Capture the cell that displays the provided text and extract its (X, Y) central coordinate. 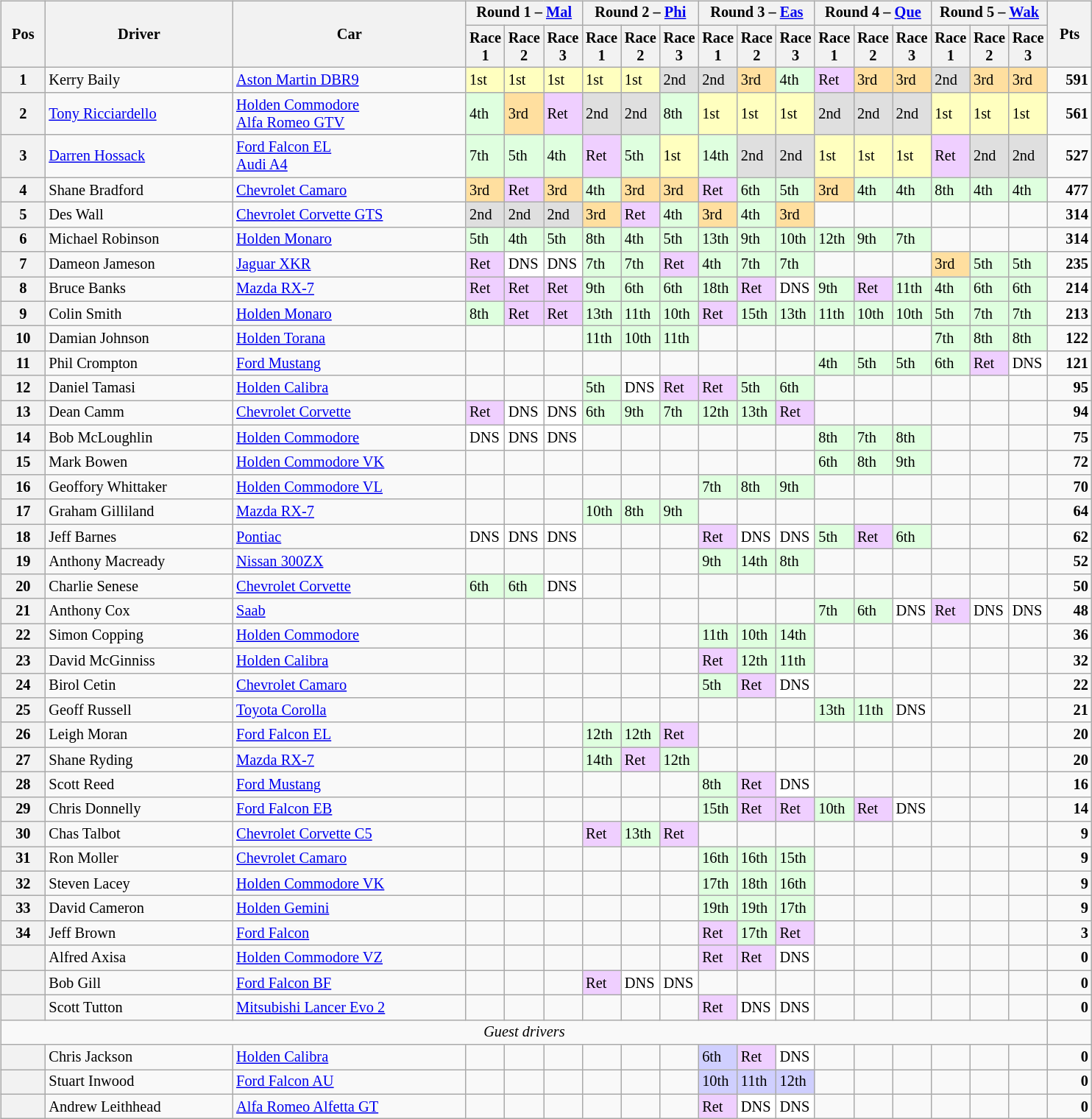
Dameon Jameson (138, 264)
6 (23, 239)
Holden Torana (349, 339)
Colin Smith (138, 314)
Jeff Brown (138, 933)
15 (23, 462)
Chas Talbot (138, 834)
Geoffory Whittaker (138, 487)
95 (1070, 388)
Pts (1070, 34)
235 (1070, 264)
23 (23, 660)
Alfa Romeo Alfetta GT (349, 1106)
Mitsubishi Lancer Evo 2 (349, 1008)
Phil Crompton (138, 364)
Kerry Baily (138, 80)
Aston Martin DBR9 (349, 80)
13 (23, 413)
477 (1070, 190)
33 (23, 908)
Birol Cetin (138, 685)
Round 5 – Wak (989, 13)
Ford Falcon BF (349, 983)
52 (1070, 562)
122 (1070, 339)
121 (1070, 364)
Charlie Senese (138, 586)
19 (23, 562)
Pos (23, 34)
Ford Falcon (349, 933)
214 (1070, 289)
62 (1070, 537)
Steven Lacey (138, 883)
25 (23, 710)
Darren Hossack (138, 156)
Jeff Barnes (138, 537)
94 (1070, 413)
10 (23, 339)
7 (23, 264)
Round 4 – Que (873, 13)
2 (23, 114)
Daniel Tamasi (138, 388)
Scott Tutton (138, 1008)
Geoff Russell (138, 710)
8 (23, 289)
Guest drivers (524, 1032)
David McGinniss (138, 660)
Alfred Axisa (138, 958)
Dean Camm (138, 413)
Car (349, 34)
36 (1070, 636)
527 (1070, 156)
30 (23, 834)
Scott Reed (138, 785)
4 (23, 190)
Bob Gill (138, 983)
28 (23, 785)
Ron Moller (138, 859)
Jaguar XKR (349, 264)
Leigh Moran (138, 735)
Round 3 – Eas (756, 13)
Bruce Banks (138, 289)
Shane Ryding (138, 760)
70 (1070, 487)
Damian Johnson (138, 339)
Ford Falcon EL Audi A4 (349, 156)
561 (1070, 114)
17 (23, 512)
Tony Ricciardello (138, 114)
Pontiac (349, 537)
Toyota Corolla (349, 710)
Holden Commodore VZ (349, 958)
48 (1070, 611)
26 (23, 735)
64 (1070, 512)
50 (1070, 586)
Simon Copping (138, 636)
Round 2 – Phi (640, 13)
Chris Donnelly (138, 809)
Driver (138, 34)
29 (23, 809)
1 (23, 80)
Holden Commodore Alfa Romeo GTV (349, 114)
Des Wall (138, 215)
72 (1070, 462)
Bob McLoughlin (138, 437)
Graham Gilliland (138, 512)
18 (23, 537)
Chevrolet Corvette GTS (349, 215)
Ford Falcon EL (349, 735)
5 (23, 215)
Nissan 300ZX (349, 562)
Chris Jackson (138, 1057)
31 (23, 859)
Ford Falcon EB (349, 809)
27 (23, 760)
Holden Gemini (349, 908)
Anthony Macready (138, 562)
Mark Bowen (138, 462)
Andrew Leithhead (138, 1106)
75 (1070, 437)
David Cameron (138, 908)
Holden Commodore VL (349, 487)
Michael Robinson (138, 239)
591 (1070, 80)
Round 1 – Mal (524, 13)
Shane Bradford (138, 190)
Chevrolet Corvette C5 (349, 834)
11 (23, 364)
12 (23, 388)
Saab (349, 611)
Ford Falcon AU (349, 1082)
Stuart Inwood (138, 1082)
24 (23, 685)
213 (1070, 314)
Anthony Cox (138, 611)
34 (23, 933)
